Scan for the cell matching the given text and deliver its (X, Y) coordinate at center. 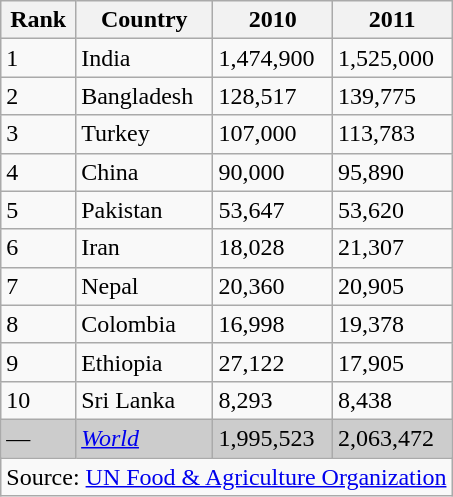
Turkey (144, 134)
Colombia (144, 324)
India (144, 58)
113,783 (392, 134)
128,517 (272, 96)
1,995,523 (272, 438)
Source: UN Food & Agriculture Organization (226, 477)
Nepal (144, 286)
6 (38, 248)
4 (38, 172)
19,378 (392, 324)
Bangladesh (144, 96)
53,647 (272, 210)
53,620 (392, 210)
1,474,900 (272, 58)
95,890 (392, 172)
2 (38, 96)
— (38, 438)
139,775 (392, 96)
21,307 (392, 248)
90,000 (272, 172)
3 (38, 134)
8 (38, 324)
20,360 (272, 286)
27,122 (272, 362)
18,028 (272, 248)
20,905 (392, 286)
16,998 (272, 324)
Ethiopia (144, 362)
Iran (144, 248)
17,905 (392, 362)
Rank (38, 20)
1,525,000 (392, 58)
2,063,472 (392, 438)
8,438 (392, 400)
5 (38, 210)
Sri Lanka (144, 400)
2011 (392, 20)
107,000 (272, 134)
8,293 (272, 400)
2010 (272, 20)
Pakistan (144, 210)
Country (144, 20)
7 (38, 286)
1 (38, 58)
9 (38, 362)
World (144, 438)
10 (38, 400)
China (144, 172)
